Identify which cell holds the provided text, then report its (x, y) central coordinate. 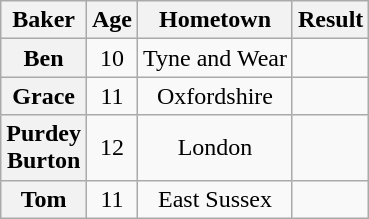
London (216, 148)
Tyne and Wear (216, 58)
East Sussex (216, 199)
Tom (44, 199)
PurdeyBurton (44, 148)
Grace (44, 96)
Age (112, 20)
12 (112, 148)
Baker (44, 20)
Hometown (216, 20)
Result (330, 20)
10 (112, 58)
Oxfordshire (216, 96)
Ben (44, 58)
